Pinpoint the cell where the given text exists, returning its [X, Y] midpoint coordinate. 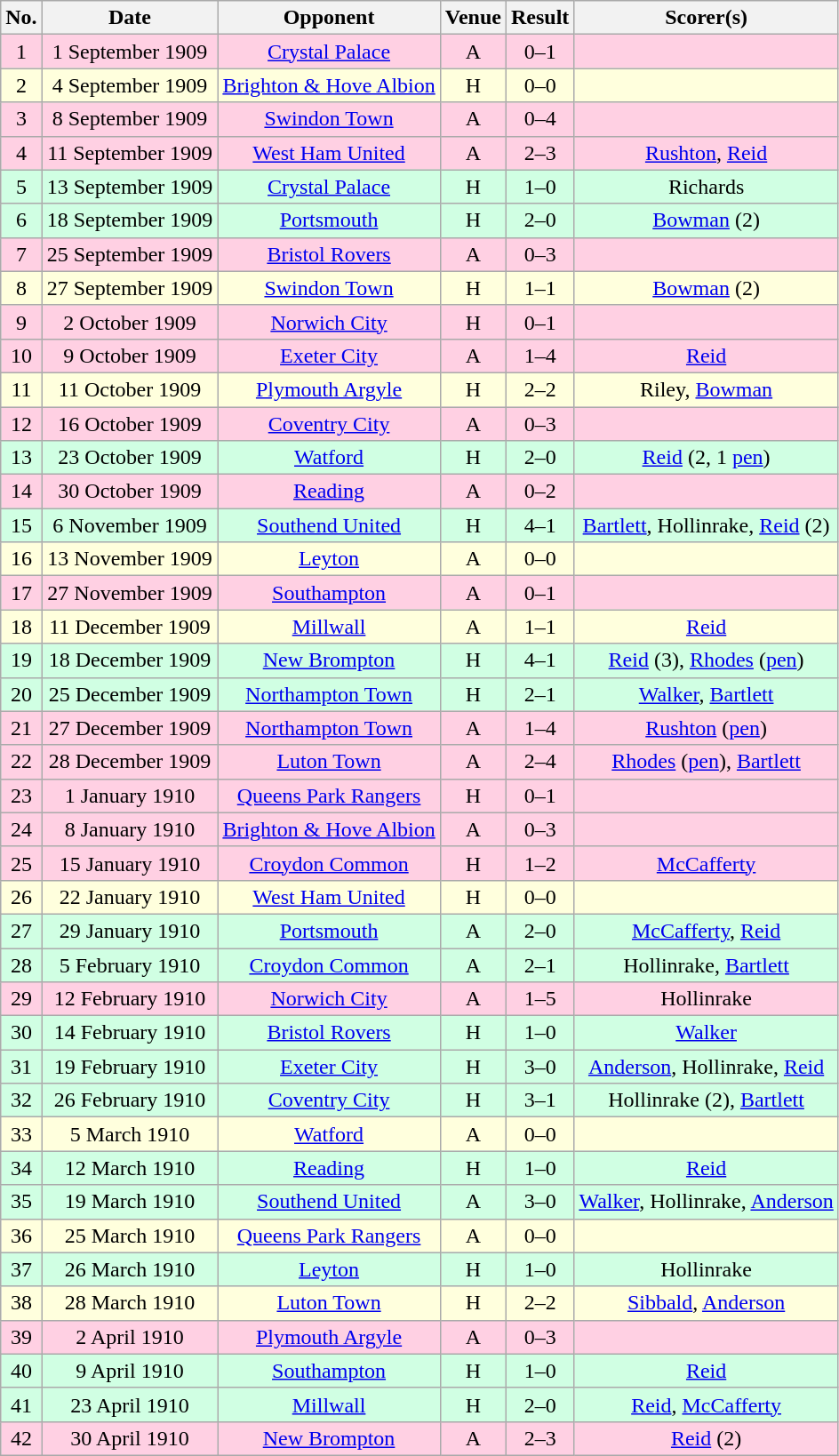
Rhodes (pen), Bartlett [706, 762]
8 September 1909 [130, 119]
Walker, Bartlett [706, 694]
McCafferty [706, 863]
2 April 1910 [130, 1337]
39 [21, 1337]
1–5 [539, 999]
36 [21, 1236]
8 [21, 288]
30 October 1909 [130, 492]
9 October 1909 [130, 356]
26 March 1910 [130, 1269]
16 [21, 559]
33 [21, 1134]
11 September 1909 [130, 153]
9 April 1910 [130, 1371]
37 [21, 1269]
17 [21, 593]
6 November 1909 [130, 525]
1 January 1910 [130, 796]
4 [21, 153]
Walker [706, 1033]
12 February 1910 [130, 999]
11 October 1909 [130, 389]
19 February 1910 [130, 1067]
Venue [473, 18]
3–1 [539, 1100]
25 [21, 863]
Reid (2, 1 pen) [706, 458]
Scorer(s) [706, 18]
32 [21, 1100]
16 October 1909 [130, 424]
0–2 [539, 492]
6 [21, 220]
13 [21, 458]
18 December 1909 [130, 660]
12 [21, 424]
Opponent [329, 18]
38 [21, 1303]
29 [21, 999]
22 [21, 762]
27 November 1909 [130, 593]
21 [21, 728]
18 [21, 627]
3 [21, 119]
19 March 1910 [130, 1202]
13 November 1909 [130, 559]
12 March 1910 [130, 1168]
25 March 1910 [130, 1236]
Rushton, Reid [706, 153]
Reid, McCafferty [706, 1404]
27 September 1909 [130, 288]
2 October 1909 [130, 322]
2 [21, 85]
10 [21, 356]
30 April 1910 [130, 1438]
Reid (2) [706, 1438]
8 January 1910 [130, 829]
11 [21, 389]
9 [21, 322]
0–4 [539, 119]
30 [21, 1033]
41 [21, 1404]
Hollinrake, Bartlett [706, 964]
15 January 1910 [130, 863]
25 December 1909 [130, 694]
5 [21, 187]
7 [21, 254]
Anderson, Hollinrake, Reid [706, 1067]
Richards [706, 187]
27 December 1909 [130, 728]
5 March 1910 [130, 1134]
Bartlett, Hollinrake, Reid (2) [706, 525]
22 January 1910 [130, 897]
Reid (3), Rhodes (pen) [706, 660]
27 [21, 931]
26 [21, 897]
20 [21, 694]
Hollinrake (2), Bartlett [706, 1100]
29 January 1910 [130, 931]
18 September 1909 [130, 220]
Riley, Bowman [706, 389]
28 March 1910 [130, 1303]
34 [21, 1168]
5 February 1910 [130, 964]
42 [21, 1438]
23 October 1909 [130, 458]
40 [21, 1371]
11 December 1909 [130, 627]
19 [21, 660]
25 September 1909 [130, 254]
Walker, Hollinrake, Anderson [706, 1202]
Rushton (pen) [706, 728]
23 April 1910 [130, 1404]
4 September 1909 [130, 85]
1–2 [539, 863]
28 [21, 964]
35 [21, 1202]
McCafferty, Reid [706, 931]
26 February 1910 [130, 1100]
14 [21, 492]
13 September 1909 [130, 187]
2–4 [539, 762]
15 [21, 525]
14 February 1910 [130, 1033]
31 [21, 1067]
23 [21, 796]
1 [21, 52]
Result [539, 18]
1 September 1909 [130, 52]
24 [21, 829]
28 December 1909 [130, 762]
Sibbald, Anderson [706, 1303]
Date [130, 18]
No. [21, 18]
